Search for the cell housing the specified text and yield its (X, Y) center coordinate. 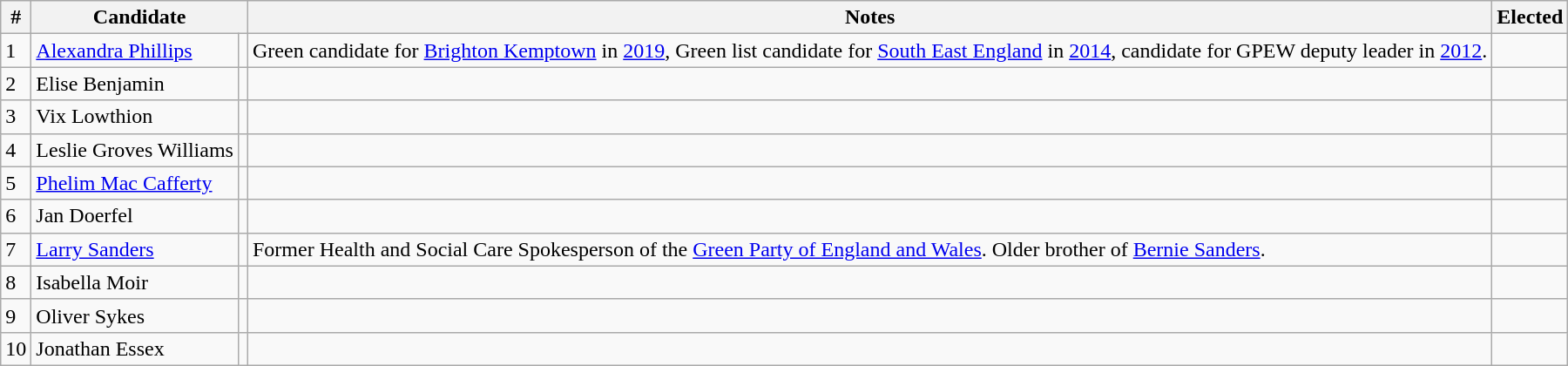
6 (16, 216)
Elected (1530, 17)
Leslie Groves Williams (135, 150)
9 (16, 315)
Former Health and Social Care Spokesperson of the Green Party of England and Wales. Older brother of Bernie Sanders. (869, 249)
1 (16, 51)
Oliver Sykes (135, 315)
Phelim Mac Cafferty (135, 183)
Elise Benjamin (135, 84)
2 (16, 84)
Vix Lowthion (135, 117)
Notes (869, 17)
7 (16, 249)
Alexandra Phillips (135, 51)
Green candidate for Brighton Kemptown in 2019, Green list candidate for South East England in 2014, candidate for GPEW deputy leader in 2012. (869, 51)
Jonathan Essex (135, 349)
Jan Doerfel (135, 216)
5 (16, 183)
4 (16, 150)
3 (16, 117)
10 (16, 349)
# (16, 17)
Isabella Moir (135, 282)
8 (16, 282)
Candidate (139, 17)
Larry Sanders (135, 249)
